Provide the [X, Y] coordinate of the cell's center where the given text is located.  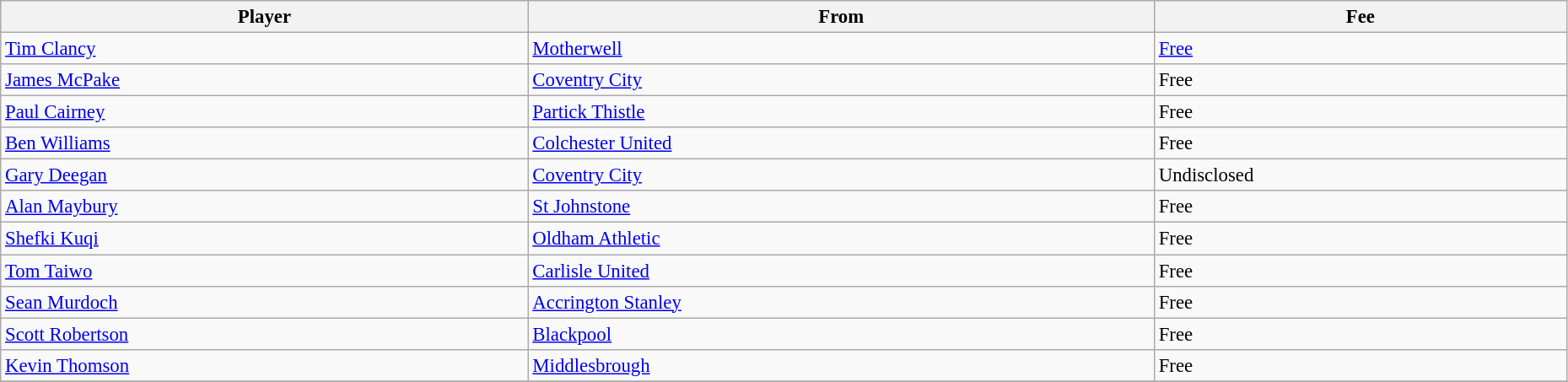
Accrington Stanley [841, 302]
Scott Robertson [265, 334]
Ben Williams [265, 143]
James McPake [265, 80]
Oldham Athletic [841, 239]
Sean Murdoch [265, 302]
Shefki Kuqi [265, 239]
Blackpool [841, 334]
Motherwell [841, 49]
Fee [1360, 17]
Gary Deegan [265, 175]
Kevin Thomson [265, 365]
Partick Thistle [841, 112]
Alan Maybury [265, 207]
From [841, 17]
Tom Taiwo [265, 271]
Player [265, 17]
Middlesbrough [841, 365]
Undisclosed [1360, 175]
Paul Cairney [265, 112]
St Johnstone [841, 207]
Colchester United [841, 143]
Carlisle United [841, 271]
Tim Clancy [265, 49]
